Provide the [x, y] coordinate of the cell's center where the given text is located.  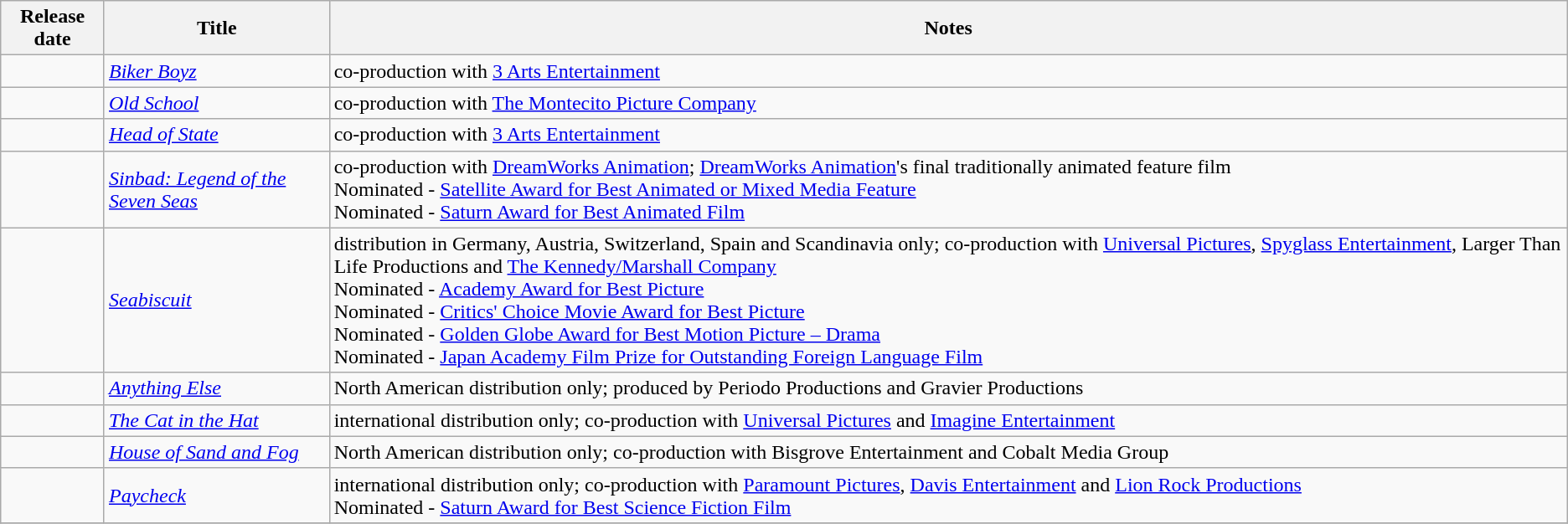
Notes [948, 28]
Biker Boyz [216, 71]
co-production with The Montecito Picture Company [948, 103]
Head of State [216, 135]
Anything Else [216, 388]
North American distribution only; co-production with Bisgrove Entertainment and Cobalt Media Group [948, 452]
North American distribution only; produced by Periodo Productions and Gravier Productions [948, 388]
international distribution only; co-production with Universal Pictures and Imagine Entertainment [948, 420]
Sinbad: Legend of the Seven Seas [216, 189]
Release date [53, 28]
The Cat in the Hat [216, 420]
Seabiscuit [216, 300]
Title [216, 28]
Old School [216, 103]
Paycheck [216, 496]
House of Sand and Fog [216, 452]
